Detect which cell encompasses the target text, then output its (x, y) center coordinate. 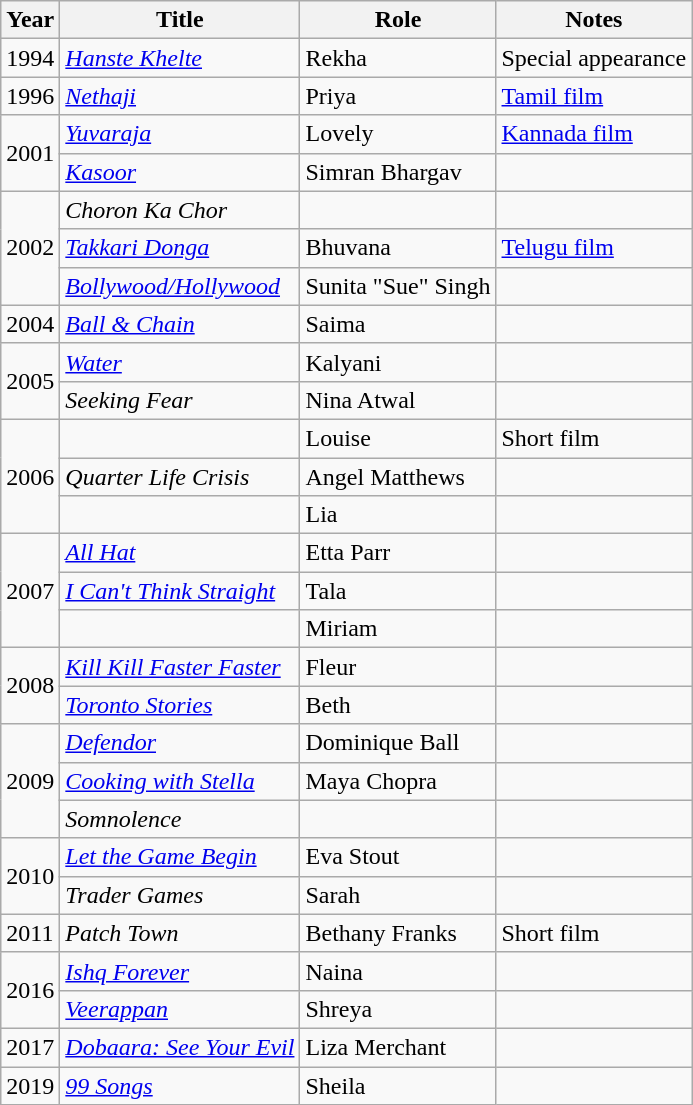
Maya Chopra (398, 781)
2010 (30, 876)
Cooking with Stella (180, 781)
Seeking Fear (180, 400)
Lovely (398, 134)
Miriam (398, 629)
Let the Game Begin (180, 857)
Liza Merchant (398, 1047)
Beth (398, 705)
Veerappan (180, 1009)
Ishq Forever (180, 971)
Fleur (398, 667)
Defendor (180, 743)
Hanste Khelte (180, 58)
Kasoor (180, 172)
Quarter Life Crisis (180, 477)
Priya (398, 96)
2019 (30, 1085)
Title (180, 20)
2005 (30, 381)
Toronto Stories (180, 705)
Takkari Donga (180, 248)
2004 (30, 324)
Role (398, 20)
Patch Town (180, 933)
2017 (30, 1047)
2008 (30, 686)
I Can't Think Straight (180, 591)
Saima (398, 324)
2001 (30, 153)
Louise (398, 438)
Tala (398, 591)
Notes (594, 20)
2002 (30, 248)
Angel Matthews (398, 477)
Somnolence (180, 819)
1996 (30, 96)
Kill Kill Faster Faster (180, 667)
Choron Ka Chor (180, 210)
2006 (30, 476)
Trader Games (180, 895)
Sheila (398, 1085)
Etta Parr (398, 553)
Bhuvana (398, 248)
Nina Atwal (398, 400)
Kannada film (594, 134)
Sunita "Sue" Singh (398, 286)
2007 (30, 591)
2016 (30, 990)
Naina (398, 971)
Yuvaraja (180, 134)
Nethaji (180, 96)
Sarah (398, 895)
Eva Stout (398, 857)
Kalyani (398, 362)
Tamil film (594, 96)
2009 (30, 781)
Shreya (398, 1009)
All Hat (180, 553)
Bollywood/Hollywood (180, 286)
Rekha (398, 58)
Dobaara: See Your Evil (180, 1047)
2011 (30, 933)
Dominique Ball (398, 743)
Simran Bhargav (398, 172)
99 Songs (180, 1085)
Ball & Chain (180, 324)
Lia (398, 515)
Water (180, 362)
1994 (30, 58)
Special appearance (594, 58)
Bethany Franks (398, 933)
Telugu film (594, 248)
Year (30, 20)
